Return the [x, y] coordinate for the center point of the cell that contains the specified text.  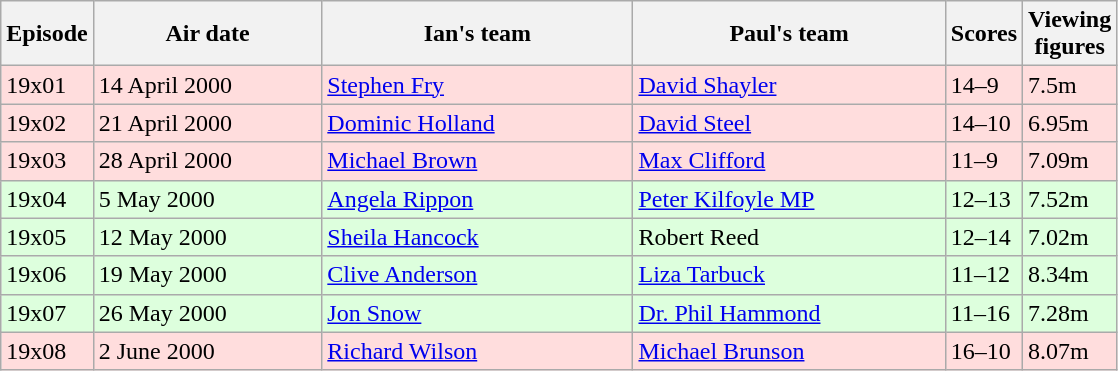
16–10 [984, 351]
28 April 2000 [208, 161]
Dr. Phil Hammond [789, 313]
19 May 2000 [208, 275]
19x05 [47, 237]
Ian's team [478, 34]
6.95m [1070, 123]
Episode [47, 34]
11–16 [984, 313]
12–14 [984, 237]
Paul's team [789, 34]
7.02m [1070, 237]
11–9 [984, 161]
11–12 [984, 275]
7.09m [1070, 161]
8.07m [1070, 351]
7.52m [1070, 199]
Jon Snow [478, 313]
David Steel [789, 123]
19x01 [47, 85]
19x06 [47, 275]
Richard Wilson [478, 351]
14–9 [984, 85]
Clive Anderson [478, 275]
Robert Reed [789, 237]
Stephen Fry [478, 85]
21 April 2000 [208, 123]
Scores [984, 34]
Peter Kilfoyle MP [789, 199]
Viewing figures [1070, 34]
Sheila Hancock [478, 237]
14–10 [984, 123]
12–13 [984, 199]
5 May 2000 [208, 199]
David Shayler [789, 85]
Air date [208, 34]
7.28m [1070, 313]
Dominic Holland [478, 123]
Max Clifford [789, 161]
Michael Brunson [789, 351]
7.5m [1070, 85]
Michael Brown [478, 161]
19x02 [47, 123]
14 April 2000 [208, 85]
2 June 2000 [208, 351]
19x07 [47, 313]
Liza Tarbuck [789, 275]
26 May 2000 [208, 313]
8.34m [1070, 275]
19x03 [47, 161]
19x08 [47, 351]
19x04 [47, 199]
Angela Rippon [478, 199]
12 May 2000 [208, 237]
